Return the [X, Y] coordinate for the center point of the cell that contains the specified text.  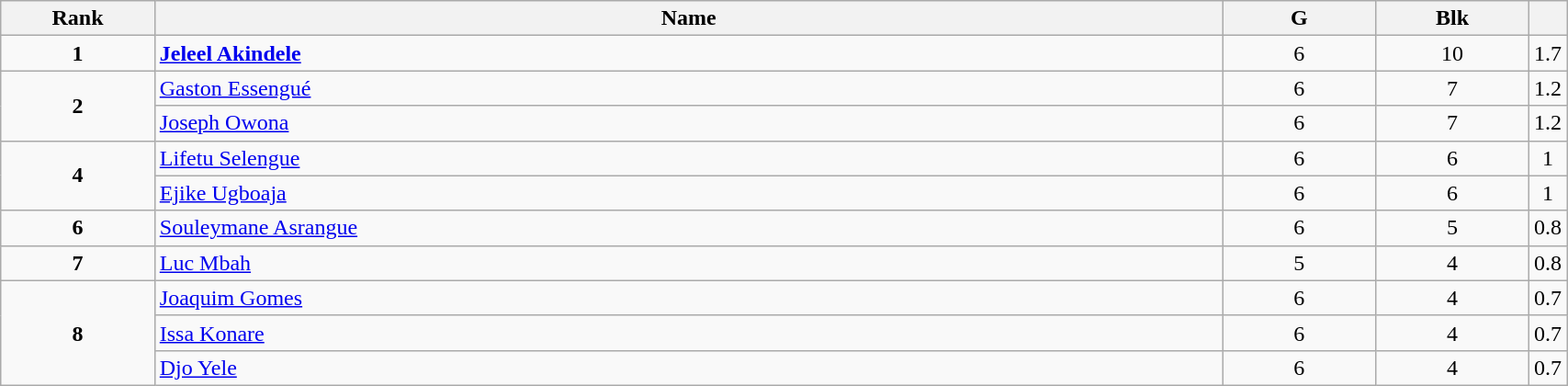
Joseph Owona [689, 123]
Name [689, 18]
Rank [78, 18]
Souleymane Asrangue [689, 228]
8 [78, 333]
G [1299, 18]
Gaston Essengué [689, 88]
1.7 [1549, 53]
Joaquim Gomes [689, 298]
Luc Mbah [689, 263]
10 [1453, 53]
Djo Yele [689, 368]
2 [78, 106]
Blk [1453, 18]
Ejike Ugboaja [689, 193]
Issa Konare [689, 333]
Lifetu Selengue [689, 158]
Jeleel Akindele [689, 53]
